Capture the cell that displays the provided text and extract its [x, y] central coordinate. 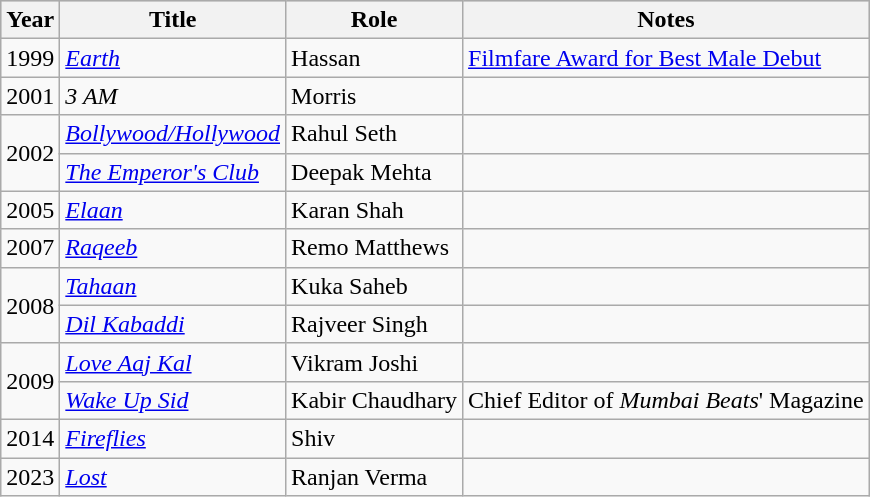
2008 [30, 305]
Title [173, 20]
Year [30, 20]
3 AM [173, 96]
Bollywood/Hollywood [173, 134]
Elaan [173, 210]
2005 [30, 210]
2009 [30, 381]
Shiv [374, 438]
1999 [30, 58]
Tahaan [173, 286]
Morris [374, 96]
Deepak Mehta [374, 172]
Kabir Chaudhary [374, 400]
Ranjan Verma [374, 477]
Remo Matthews [374, 248]
Fireflies [173, 438]
Dil Kabaddi [173, 324]
Earth [173, 58]
2007 [30, 248]
2001 [30, 96]
Karan Shah [374, 210]
2023 [30, 477]
Raqeeb [173, 248]
Chief Editor of Mumbai Beats' Magazine [666, 400]
2014 [30, 438]
Notes [666, 20]
Rahul Seth [374, 134]
Vikram Joshi [374, 362]
Wake Up Sid [173, 400]
Rajveer Singh [374, 324]
Love Aaj Kal [173, 362]
Role [374, 20]
The Emperor's Club [173, 172]
Kuka Saheb [374, 286]
Hassan [374, 58]
Filmfare Award for Best Male Debut [666, 58]
2002 [30, 153]
Lost [173, 477]
